Extract the (X, Y) coordinate from the center of the cell holding the provided text.  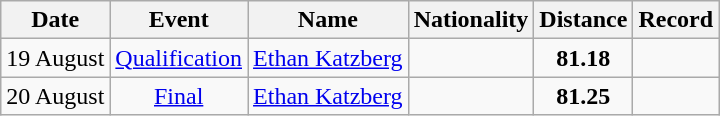
Distance (584, 20)
Nationality (471, 20)
19 August (56, 58)
81.18 (584, 58)
20 August (56, 96)
81.25 (584, 96)
Qualification (179, 58)
Final (179, 96)
Date (56, 20)
Record (676, 20)
Event (179, 20)
Name (328, 20)
